Identify which cell holds the provided text, then report its (x, y) central coordinate. 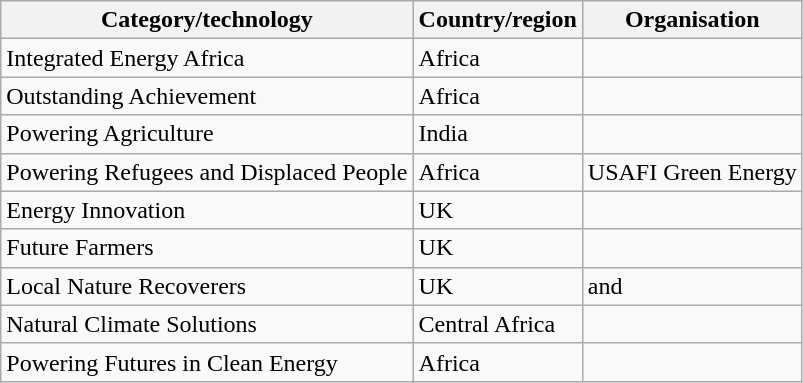
India (498, 134)
Energy Innovation (207, 210)
Powering Agriculture (207, 134)
Category/technology (207, 20)
Organisation (692, 20)
Local Nature Recoverers (207, 286)
Outstanding Achievement (207, 96)
Central Africa (498, 324)
Powering Refugees and Displaced People (207, 172)
Future Farmers (207, 248)
Country/region (498, 20)
USAFI Green Energy (692, 172)
Natural Climate Solutions (207, 324)
and (692, 286)
Integrated Energy Africa (207, 58)
Powering Futures in Clean Energy (207, 362)
